Capture the cell that displays the provided text and extract its (X, Y) central coordinate. 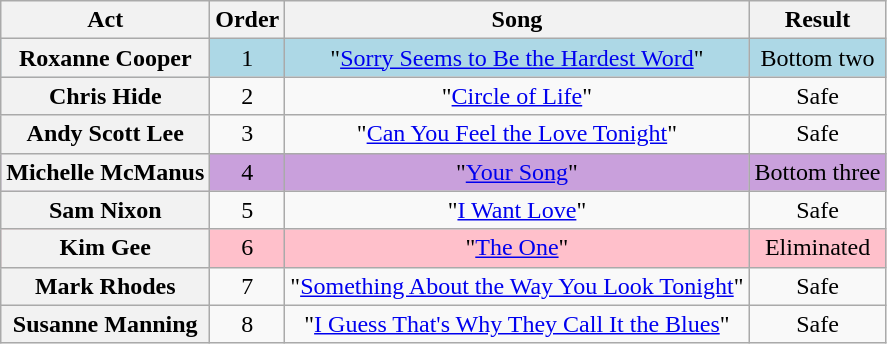
Order (248, 20)
4 (248, 172)
"I Guess That's Why They Call It the Blues" (517, 324)
"Your Song" (517, 172)
"I Want Love" (517, 210)
"Circle of Life" (517, 96)
Result (818, 20)
Sam Nixon (106, 210)
Mark Rhodes (106, 286)
"The One" (517, 248)
Andy Scott Lee (106, 134)
Act (106, 20)
3 (248, 134)
Chris Hide (106, 96)
2 (248, 96)
Kim Gee (106, 248)
8 (248, 324)
Bottom three (818, 172)
Eliminated (818, 248)
Susanne Manning (106, 324)
Michelle McManus (106, 172)
Song (517, 20)
"Something About the Way You Look Tonight" (517, 286)
1 (248, 58)
7 (248, 286)
"Sorry Seems to Be the Hardest Word" (517, 58)
6 (248, 248)
"Can You Feel the Love Tonight" (517, 134)
Roxanne Cooper (106, 58)
Bottom two (818, 58)
5 (248, 210)
